Search for the cell housing the specified text and yield its [X, Y] center coordinate. 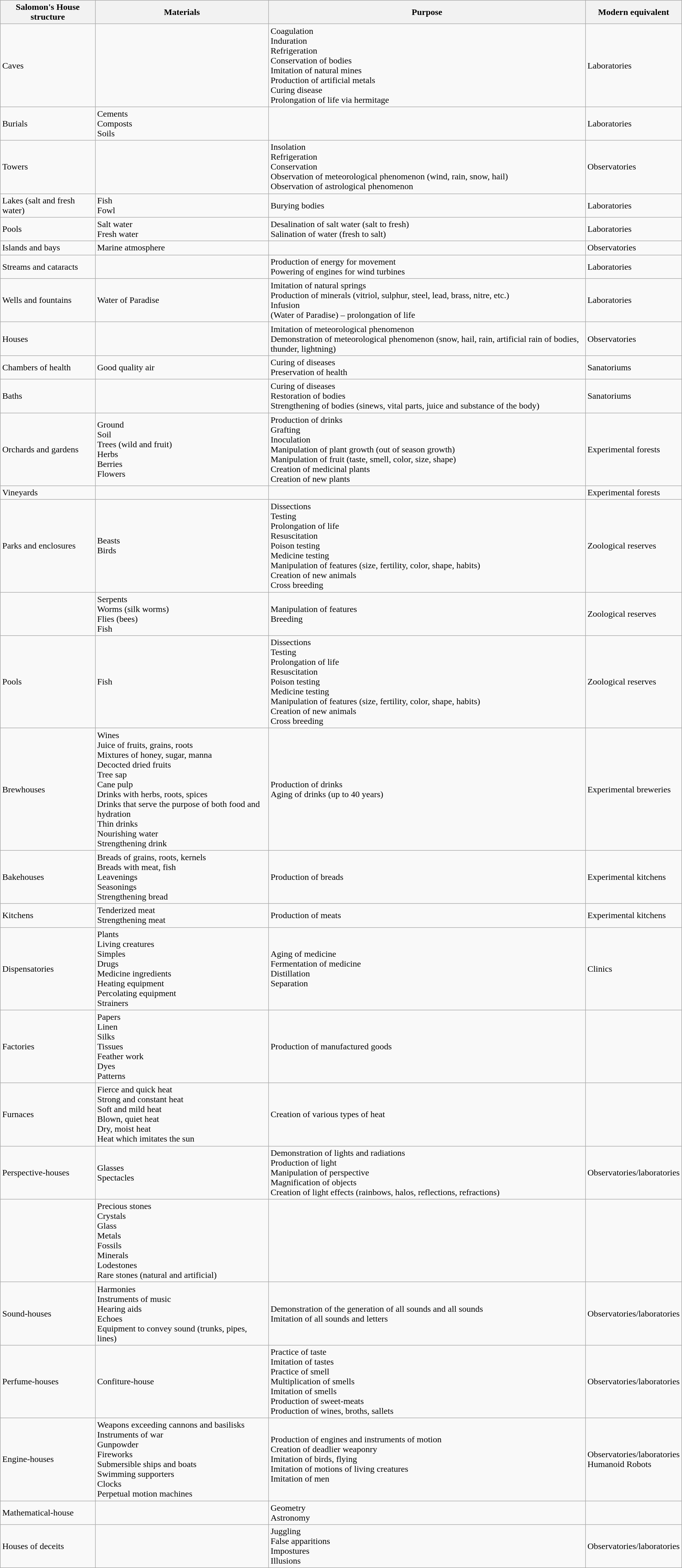
Demonstration of the generation of all sounds and all soundsImitation of all sounds and letters [427, 1314]
SerpentsWorms (silk worms)Flies (bees)Fish [182, 614]
Marine atmosphere [182, 248]
Houses [48, 339]
Dispensatories [48, 969]
Breads of grains, roots, kernelsBreads with meat, fishLeaveningsSeasoningsStrengthening bread [182, 877]
Desalination of salt water (salt to fresh)Salination of water (fresh to salt) [427, 229]
Creation of various types of heat [427, 1115]
PlantsLiving creaturesSimplesDrugsMedicine ingredientsHeating equipmentPercolating equipmentStrainers [182, 969]
JugglingFalse apparitionsImposturesIllusions [427, 1546]
HarmoniesInstruments of musicHearing aidsEchoesEquipment to convey sound (trunks, pipes, lines) [182, 1314]
Chambers of health [48, 367]
BeastsBirds [182, 546]
GeometryAstronomy [427, 1513]
Curing of diseasesPreservation of health [427, 367]
Islands and bays [48, 248]
Bakehouses [48, 877]
Factories [48, 1046]
Brewhouses [48, 789]
Water of Paradise [182, 300]
GroundSoilTrees (wild and fruit)HerbsBerriesFlowers [182, 449]
Parks and enclosures [48, 546]
Production of energy for movementPowering of engines for wind turbines [427, 267]
PapersLinenSilksTissuesFeather workDyesPatterns [182, 1046]
Salt waterFresh water [182, 229]
Orchards and gardens [48, 449]
Fish [182, 682]
Salomon's House structure [48, 12]
Imitation of meteorological phenomenonDemonstration of meteorological phenomenon (snow, hail, rain, artificial rain of bodies, thunder, lightning) [427, 339]
Burials [48, 124]
Furnaces [48, 1115]
Observatories/laboratoriesHumanoid Robots [634, 1459]
Production of drinksAging of drinks (up to 40 years) [427, 789]
Clinics [634, 969]
Curing of diseasesRestoration of bodiesStrengthening of bodies (sinews, vital parts, juice and substance of the body) [427, 396]
Mathematical-house [48, 1513]
Production of manufactured goods [427, 1046]
CementsCompostsSoils [182, 124]
Towers [48, 167]
Streams and cataracts [48, 267]
Sound-houses [48, 1314]
Fierce and quick heatStrong and constant heatSoft and mild heatBlown, quiet heatDry, moist heatHeat which imitates the sun [182, 1115]
Lakes (salt and fresh water) [48, 206]
Houses of deceits [48, 1546]
Perspective-houses [48, 1173]
Purpose [427, 12]
Production of meats [427, 916]
Materials [182, 12]
Modern equivalent [634, 12]
Precious stonesCrystalsGlassMetalsFossilsMineralsLodestonesRare stones (natural and artificial) [182, 1241]
Wells and fountains [48, 300]
Production of breads [427, 877]
Confiture-house [182, 1381]
GlassesSpectacles [182, 1173]
Experimental breweries [634, 789]
Tenderized meatStrengthening meat [182, 916]
Baths [48, 396]
InsolationRefrigerationConservationObservation of meteorological phenomenon (wind, rain, snow, hail)Observation of astrological phenomenon [427, 167]
Engine-houses [48, 1459]
Kitchens [48, 916]
Vineyards [48, 493]
Manipulation of featuresBreeding [427, 614]
Caves [48, 66]
FishFowl [182, 206]
Good quality air [182, 367]
Aging of medicineFermentation of medicineDistillationSeparation [427, 969]
Burying bodies [427, 206]
Perfume-houses [48, 1381]
